Search for the cell housing the specified text and yield its [x, y] center coordinate. 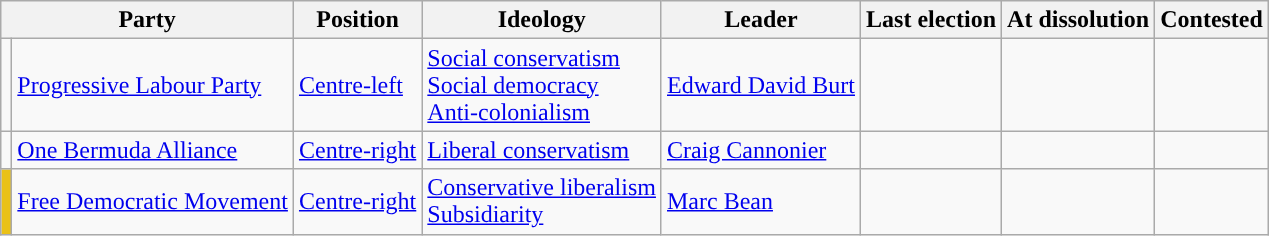
Free Democratic Movement [153, 202]
Marc Bean [760, 202]
Edward David Burt [760, 85]
At dissolution [1078, 20]
Party [148, 20]
Contested [1212, 20]
Liberal conservatism [542, 150]
Centre-left [357, 85]
Last election [932, 20]
Progressive Labour Party [153, 85]
One Bermuda Alliance [153, 150]
Position [357, 20]
Craig Cannonier [760, 150]
Leader [760, 20]
Social conservatismSocial democracyAnti-colonialism [542, 85]
Conservative liberalismSubsidiarity [542, 202]
Ideology [542, 20]
